Locate the cell with the specified text and output its (X, Y) center coordinate. 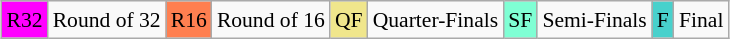
SF (520, 20)
Final (702, 20)
Semi-Finals (594, 20)
R16 (189, 20)
F (663, 20)
Quarter-Finals (436, 20)
QF (349, 20)
R32 (25, 20)
Round of 32 (107, 20)
Round of 16 (271, 20)
